Scan for the cell matching the given text and deliver its (X, Y) coordinate at center. 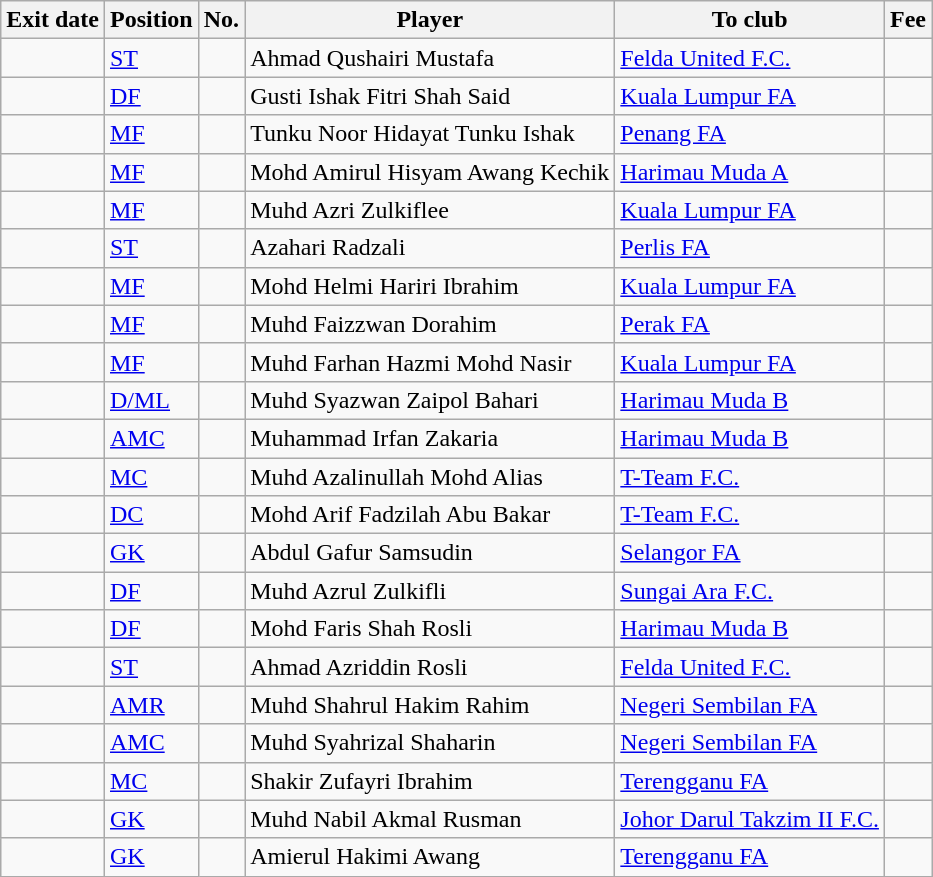
Ahmad Qushairi Mustafa (430, 58)
Abdul Gafur Samsudin (430, 553)
Muhd Azri Zulkiflee (430, 210)
Ahmad Azriddin Rosli (430, 667)
Selangor FA (750, 553)
Johor Darul Takzim II F.C. (750, 819)
Fee (908, 20)
Mohd Faris Shah Rosli (430, 629)
Mohd Amirul Hisyam Awang Kechik (430, 172)
Muhd Farhan Hazmi Mohd Nasir (430, 362)
DC (151, 515)
D/ML (151, 400)
Mohd Arif Fadzilah Abu Bakar (430, 515)
Exit date (53, 20)
Perlis FA (750, 248)
Harimau Muda A (750, 172)
Muhd Syazwan Zaipol Bahari (430, 400)
Player (430, 20)
Muhd Syahrizal Shaharin (430, 743)
Gusti Ishak Fitri Shah Said (430, 96)
To club (750, 20)
Muhd Faizzwan Dorahim (430, 324)
Muhammad Irfan Zakaria (430, 438)
AMR (151, 705)
Azahari Radzali (430, 248)
Tunku Noor Hidayat Tunku Ishak (430, 134)
Muhd Nabil Akmal Rusman (430, 819)
Mohd Helmi Hariri Ibrahim (430, 286)
Perak FA (750, 324)
Muhd Azrul Zulkifli (430, 591)
Sungai Ara F.C. (750, 591)
Shakir Zufayri Ibrahim (430, 781)
No. (221, 20)
Amierul Hakimi Awang (430, 857)
Muhd Azalinullah Mohd Alias (430, 477)
Penang FA (750, 134)
Position (151, 20)
Muhd Shahrul Hakim Rahim (430, 705)
